Determine the [x, y] coordinate at the center of the cell enclosing the given text.  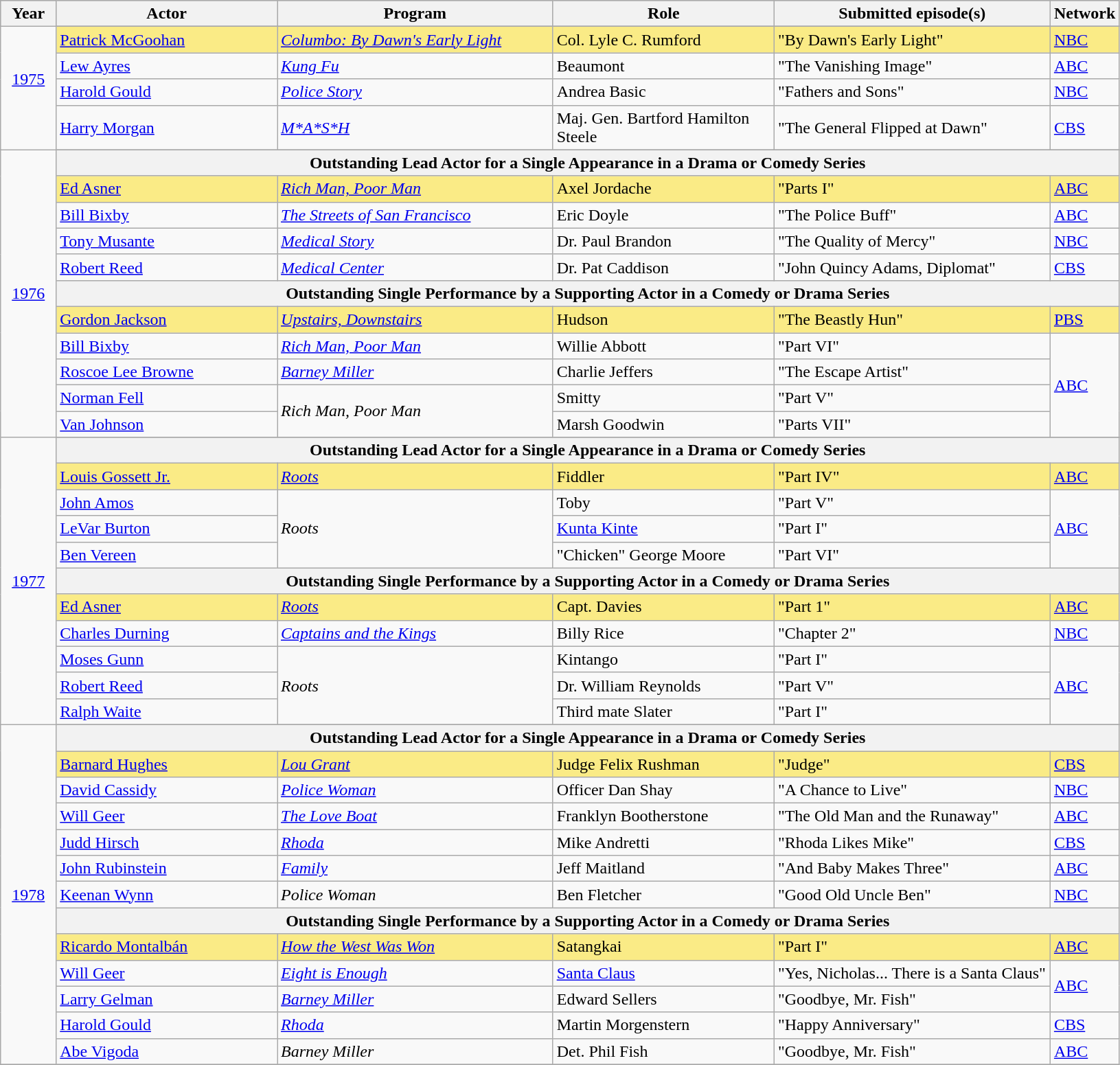
Captains and the Kings [415, 633]
Jeff Maitland [663, 869]
"Fathers and Sons" [912, 92]
Toby [663, 503]
Eight is Enough [415, 973]
"The Quality of Mercy" [912, 241]
Submitted episode(s) [912, 14]
Willie Abbott [663, 345]
PBS [1084, 319]
Judd Hirsch [167, 843]
Lew Ayres [167, 66]
"Good Old Uncle Ben" [912, 895]
"Part IV" [912, 477]
Columbo: By Dawn's Early Light [415, 40]
Officer Dan Shay [663, 790]
"Part 1" [912, 607]
Ben Fletcher [663, 895]
Dr. Pat Caddison [663, 267]
"The Escape Artist" [912, 372]
"Parts VII" [912, 424]
Charles Durning [167, 633]
"The Beastly Hun" [912, 319]
"The General Flipped at Dawn" [912, 128]
Norman Fell [167, 398]
M*A*S*H [415, 128]
Role [663, 14]
Axel Jordache [663, 189]
The Streets of San Francisco [415, 215]
Louis Gossett Jr. [167, 477]
The Love Boat [415, 816]
1976 [29, 294]
Billy Rice [663, 633]
1978 [29, 894]
1975 [29, 88]
"A Chance to Live" [912, 790]
Det. Phil Fish [663, 1051]
"The Police Buff" [912, 215]
Marsh Goodwin [663, 424]
Col. Lyle C. Rumford [663, 40]
Capt. Davies [663, 607]
"Rhoda Likes Mike" [912, 843]
"John Quincy Adams, Diplomat" [912, 267]
LeVar Burton [167, 529]
Beaumont [663, 66]
Santa Claus [663, 973]
"By Dawn's Early Light" [912, 40]
"And Baby Makes Three" [912, 869]
Medical Story [415, 241]
Program [415, 14]
Eric Doyle [663, 215]
Kung Fu [415, 66]
"The Vanishing Image" [912, 66]
Hudson [663, 319]
Satangkai [663, 947]
1977 [29, 581]
Dr. William Reynolds [663, 685]
"Happy Anniversary" [912, 1025]
Tony Musante [167, 241]
John Amos [167, 503]
Year [29, 14]
Patrick McGoohan [167, 40]
Dr. Paul Brandon [663, 241]
Keenan Wynn [167, 895]
Edward Sellers [663, 999]
Gordon Jackson [167, 319]
Roscoe Lee Browne [167, 372]
Larry Gelman [167, 999]
Fiddler [663, 477]
Actor [167, 14]
Kunta Kinte [663, 529]
Moses Gunn [167, 659]
Medical Center [415, 267]
Smitty [663, 398]
Martin Morgenstern [663, 1025]
Abe Vigoda [167, 1051]
Andrea Basic [663, 92]
Lou Grant [415, 764]
Ralph Waite [167, 711]
David Cassidy [167, 790]
Maj. Gen. Bartford Hamilton Steele [663, 128]
How the West Was Won [415, 947]
Family [415, 869]
"Chicken" George Moore [663, 555]
Upstairs, Downstairs [415, 319]
Network [1084, 14]
Van Johnson [167, 424]
"The Old Man and the Runaway" [912, 816]
Charlie Jeffers [663, 372]
Mike Andretti [663, 843]
Harry Morgan [167, 128]
John Rubinstein [167, 869]
Kintango [663, 659]
"Chapter 2" [912, 633]
Third mate Slater [663, 711]
Franklyn Bootherstone [663, 816]
"Parts I" [912, 189]
Barnard Hughes [167, 764]
Police Story [415, 92]
Ben Vereen [167, 555]
"Judge" [912, 764]
Judge Felix Rushman [663, 764]
"Yes, Nicholas... There is a Santa Claus" [912, 973]
Ricardo Montalbán [167, 947]
